Output the (x, y) coordinate of the center of the cell containing the given text.  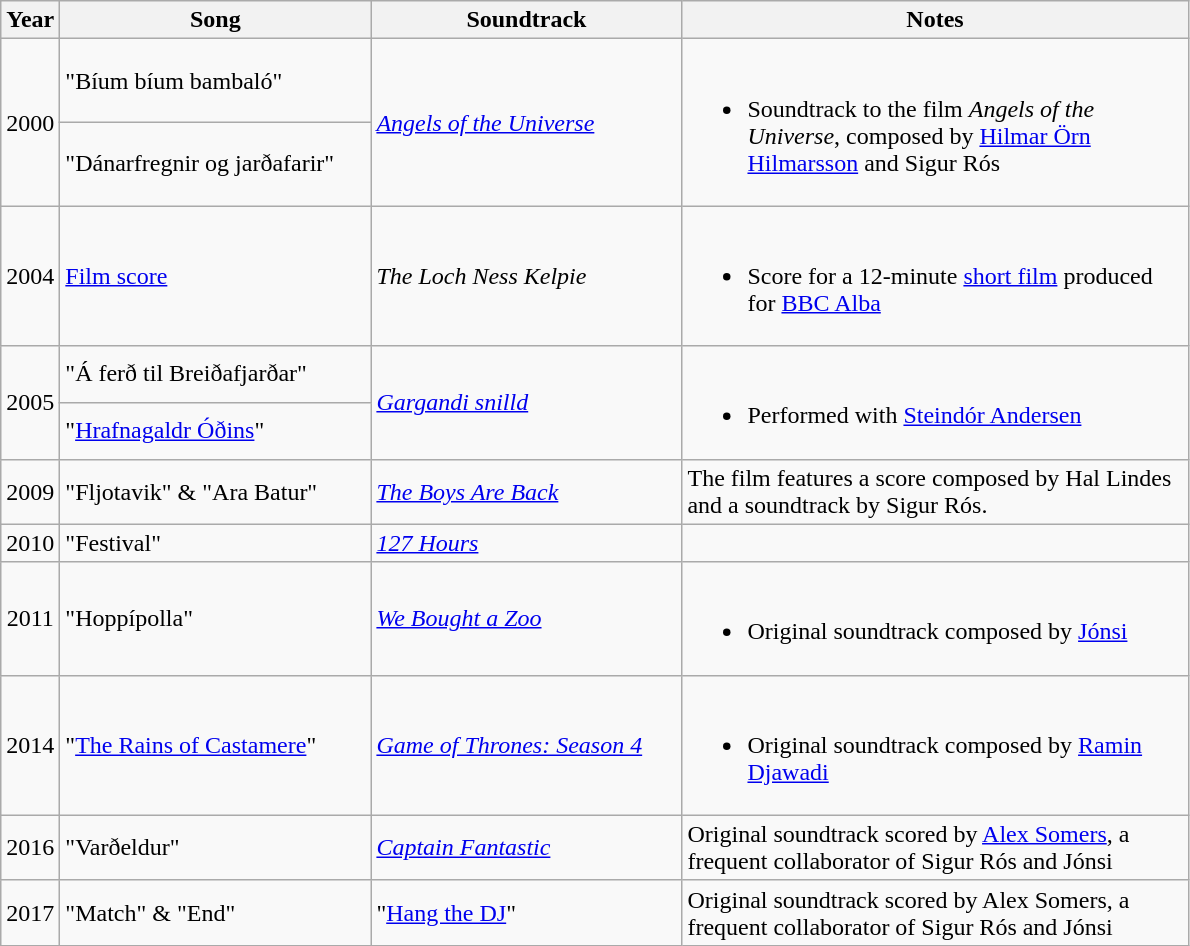
"Hrafnagaldr Óðins" (216, 430)
Captain Fantastic (526, 848)
Notes (935, 20)
Soundtrack to the film Angels of the Universe, composed by Hilmar Örn Hilmarsson and Sigur Rós (935, 122)
Gargandi snilld (526, 402)
"Bíum bíum bambaló" (216, 81)
127 Hours (526, 543)
2000 (30, 122)
Film score (216, 276)
2004 (30, 276)
2017 (30, 912)
Original soundtrack composed by Ramin Djawadi (935, 745)
Soundtrack (526, 20)
2009 (30, 492)
"Match" & "End" (216, 912)
Angels of the Universe (526, 122)
We Bought a Zoo (526, 618)
Original soundtrack composed by Jónsi (935, 618)
"Fljotavik" & "Ara Batur" (216, 492)
Game of Thrones: Season 4 (526, 745)
"Varðeldur" (216, 848)
"Hang the DJ" (526, 912)
The film features a score composed by Hal Lindes and a soundtrack by Sigur Rós. (935, 492)
The Loch Ness Kelpie (526, 276)
"Dánarfregnir og jarðafarir" (216, 164)
Performed with Steindór Andersen (935, 402)
"Festival" (216, 543)
Song (216, 20)
2005 (30, 402)
2010 (30, 543)
"The Rains of Castamere" (216, 745)
"Hoppípolla" (216, 618)
Score for a 12-minute short film produced for BBC Alba (935, 276)
2014 (30, 745)
The Boys Are Back (526, 492)
2016 (30, 848)
2011 (30, 618)
Year (30, 20)
"Á ferð til Breiðafjarðar" (216, 374)
